Extract the [x, y] coordinate from the center of the cell holding the provided text.  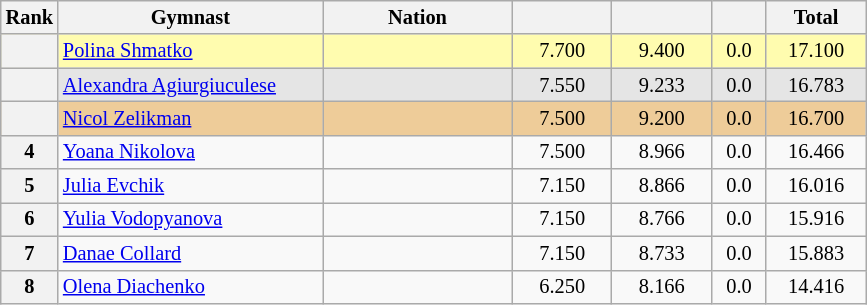
16.466 [816, 152]
8.166 [662, 287]
6.250 [562, 287]
Gymnast [190, 17]
15.916 [816, 219]
Yulia Vodopyanova [190, 219]
8.866 [662, 186]
8.766 [662, 219]
Danae Collard [190, 253]
Alexandra Agiurgiuculese [190, 85]
14.416 [816, 287]
9.200 [662, 118]
Olena Diachenko [190, 287]
8.966 [662, 152]
7.700 [562, 51]
16.700 [816, 118]
8 [30, 287]
9.400 [662, 51]
5 [30, 186]
4 [30, 152]
8.733 [662, 253]
17.100 [816, 51]
16.016 [816, 186]
9.233 [662, 85]
7.550 [562, 85]
6 [30, 219]
Total [816, 17]
16.783 [816, 85]
Nation [418, 17]
Julia Evchik [190, 186]
Rank [30, 17]
7 [30, 253]
Yoana Nikolova [190, 152]
Nicol Zelikman [190, 118]
Polina Shmatko [190, 51]
15.883 [816, 253]
